Provide the [X, Y] coordinate of the cell's center where the given text is located.  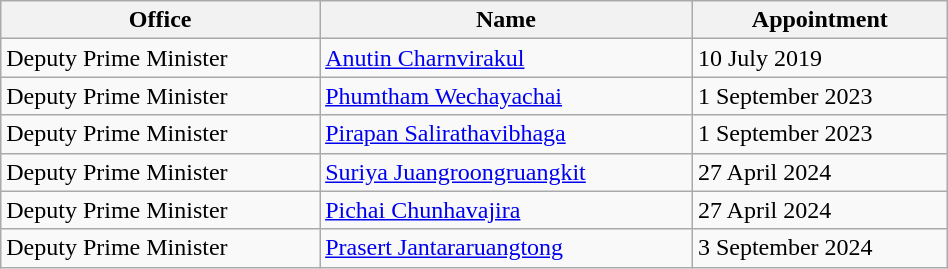
Office [160, 20]
Appointment [820, 20]
Prasert Jantararuangtong [506, 248]
Pichai Chunhavajira [506, 210]
Suriya Juangroongruangkit [506, 172]
10 July 2019 [820, 58]
Phumtham Wechayachai [506, 96]
3 September 2024 [820, 248]
Anutin Charnvirakul [506, 58]
Name [506, 20]
Pirapan Salirathavibhaga [506, 134]
